Extract the (x, y) coordinate from the center of the cell holding the provided text.  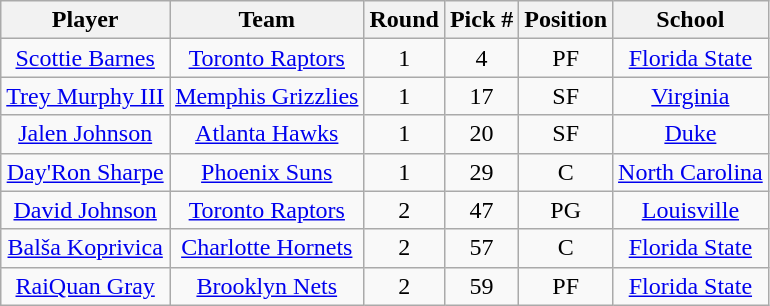
47 (481, 210)
Memphis Grizzlies (267, 96)
Player (86, 20)
Duke (691, 134)
Scottie Barnes (86, 58)
Brooklyn Nets (267, 286)
PG (566, 210)
4 (481, 58)
59 (481, 286)
29 (481, 172)
David Johnson (86, 210)
North Carolina (691, 172)
Virginia (691, 96)
Position (566, 20)
Louisville (691, 210)
Atlanta Hawks (267, 134)
Day'Ron Sharpe (86, 172)
RaiQuan Gray (86, 286)
20 (481, 134)
Team (267, 20)
Pick # (481, 20)
57 (481, 248)
Jalen Johnson (86, 134)
Trey Murphy III (86, 96)
Round (404, 20)
17 (481, 96)
Balša Koprivica (86, 248)
Phoenix Suns (267, 172)
School (691, 20)
Charlotte Hornets (267, 248)
